Find where the given text appears and provide that cell's center as (X, Y) coordinate. 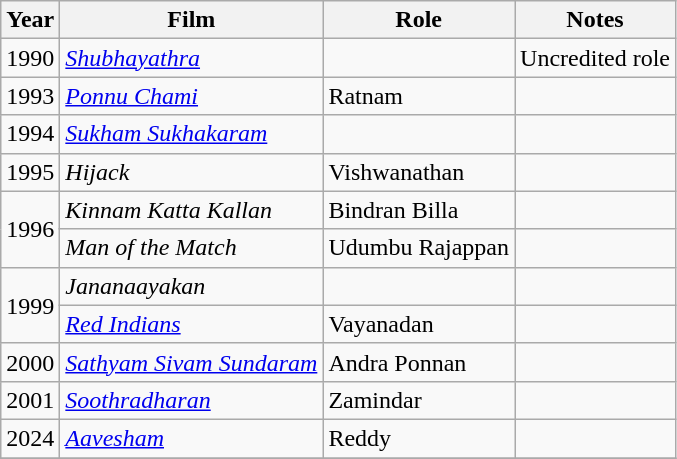
Reddy (419, 438)
Shubhayathra (192, 58)
2001 (30, 400)
1993 (30, 96)
Sathyam Sivam Sundaram (192, 362)
Man of the Match (192, 248)
Vishwanathan (419, 172)
2024 (30, 438)
Year (30, 20)
Uncredited role (596, 58)
Kinnam Katta Kallan (192, 210)
Sukham Sukhakaram (192, 134)
2000 (30, 362)
Bindran Billa (419, 210)
Film (192, 20)
Hijack (192, 172)
Soothradharan (192, 400)
Udumbu Rajappan (419, 248)
1996 (30, 229)
Notes (596, 20)
1990 (30, 58)
Jananaayakan (192, 286)
1999 (30, 305)
Role (419, 20)
Andra Ponnan (419, 362)
Ponnu Chami (192, 96)
Ratnam (419, 96)
Vayanadan (419, 324)
1995 (30, 172)
Red Indians (192, 324)
Aavesham (192, 438)
1994 (30, 134)
Zamindar (419, 400)
